Determine the [X, Y] coordinate at the center of the cell enclosing the given text.  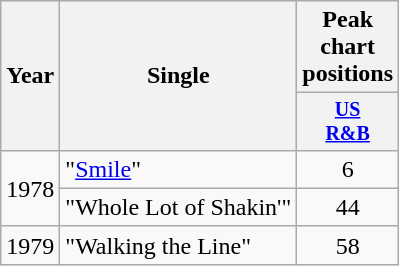
USR&B [348, 122]
1979 [30, 245]
6 [348, 169]
"Walking the Line" [178, 245]
"Whole Lot of Shakin'" [178, 207]
44 [348, 207]
58 [348, 245]
1978 [30, 188]
"Smile" [178, 169]
Single [178, 76]
Peak chart positions [348, 47]
Year [30, 76]
